Output the [x, y] coordinate of the center of the cell containing the given text.  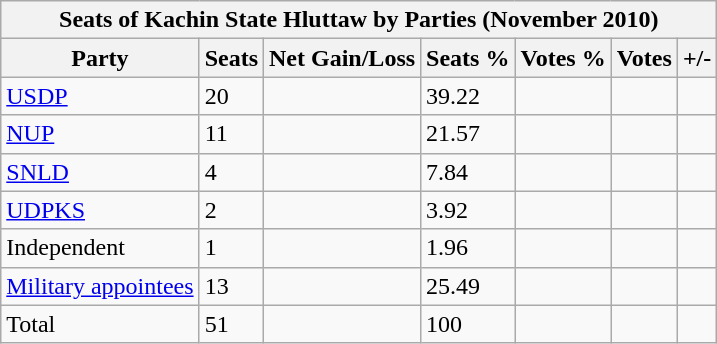
20 [231, 96]
51 [231, 324]
11 [231, 134]
SNLD [100, 172]
2 [231, 210]
3.92 [468, 210]
21.57 [468, 134]
39.22 [468, 96]
NUP [100, 134]
Independent [100, 248]
25.49 [468, 286]
7.84 [468, 172]
+/- [696, 58]
Net Gain/Loss [342, 58]
100 [468, 324]
13 [231, 286]
1 [231, 248]
UDPKS [100, 210]
Military appointees [100, 286]
Seats [231, 58]
Party [100, 58]
Total [100, 324]
1.96 [468, 248]
4 [231, 172]
Votes [644, 58]
Seats of Kachin State Hluttaw by Parties (November 2010) [359, 20]
Seats % [468, 58]
USDP [100, 96]
Votes % [563, 58]
